Identify which cell holds the provided text, then report its (x, y) central coordinate. 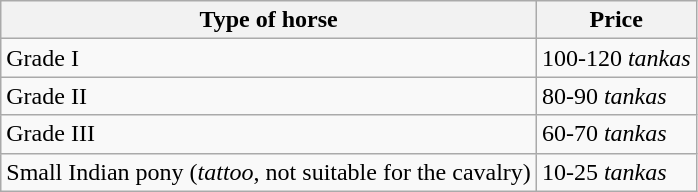
Type of horse (269, 20)
Grade I (269, 58)
80-90 tankas (616, 96)
60-70 tankas (616, 134)
Grade II (269, 96)
Small Indian pony (tattoo, not suitable for the cavalry) (269, 172)
100-120 tankas (616, 58)
10-25 tankas (616, 172)
Price (616, 20)
Grade III (269, 134)
